Pinpoint the cell where the given text exists, returning its [x, y] midpoint coordinate. 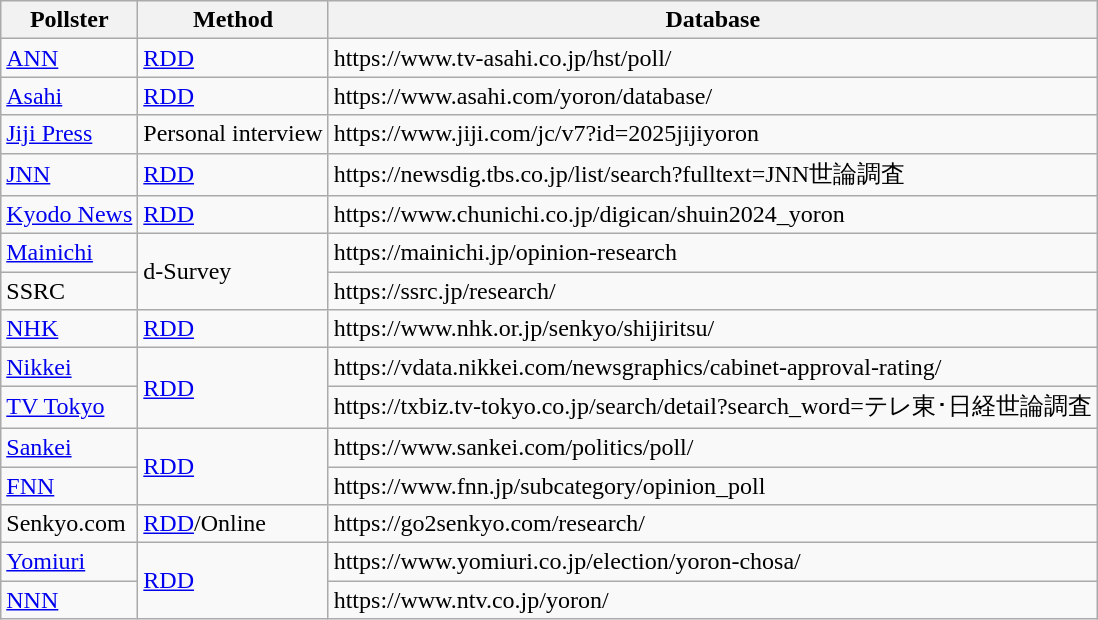
https://www.ntv.co.jp/yoron/ [712, 600]
https://www.jiji.com/jc/v7?id=2025jijiyoron [712, 134]
Mainichi [70, 253]
https://newsdig.tbs.co.jp/list/search?fulltext=JNN世論調査 [712, 174]
Sankei [70, 447]
Senkyo.com [70, 524]
JNN [70, 174]
https://www.chunichi.co.jp/digican/shuin2024_yoron [712, 215]
Nikkei [70, 367]
d-Survey [233, 272]
Database [712, 20]
https://www.tv-asahi.co.jp/hst/poll/ [712, 58]
Personal interview [233, 134]
https://ssrc.jp/research/ [712, 291]
https://www.sankei.com/politics/poll/ [712, 447]
RDD/Online [233, 524]
SSRC [70, 291]
Kyodo News [70, 215]
Jiji Press [70, 134]
https://txbiz.tv-tokyo.co.jp/search/detail?search_word=テレ東･日経世論調査 [712, 408]
https://mainichi.jp/opinion-research [712, 253]
Method [233, 20]
TV Tokyo [70, 408]
https://www.fnn.jp/subcategory/opinion_poll [712, 485]
Asahi [70, 96]
ANN [70, 58]
NHK [70, 329]
https://vdata.nikkei.com/newsgraphics/cabinet-approval-rating/ [712, 367]
https://go2senkyo.com/research/ [712, 524]
Yomiuri [70, 562]
Pollster [70, 20]
FNN [70, 485]
https://www.nhk.or.jp/senkyo/shijiritsu/ [712, 329]
NNN [70, 600]
https://www.asahi.com/yoron/database/ [712, 96]
https://www.yomiuri.co.jp/election/yoron-chosa/ [712, 562]
